Capture the cell that displays the provided text and extract its [X, Y] central coordinate. 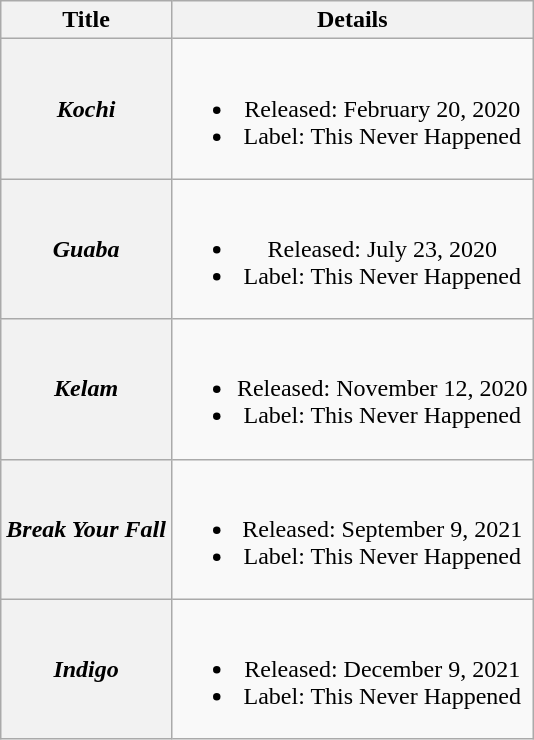
Kelam [86, 389]
Released: February 20, 2020Label: This Never Happened [352, 109]
Indigo [86, 669]
Title [86, 20]
Released: December 9, 2021Label: This Never Happened [352, 669]
Guaba [86, 249]
Released: September 9, 2021Label: This Never Happened [352, 529]
Break Your Fall [86, 529]
Released: November 12, 2020Label: This Never Happened [352, 389]
Released: July 23, 2020Label: This Never Happened [352, 249]
Kochi [86, 109]
Details [352, 20]
